Output the (x, y) coordinate of the center of the cell containing the given text.  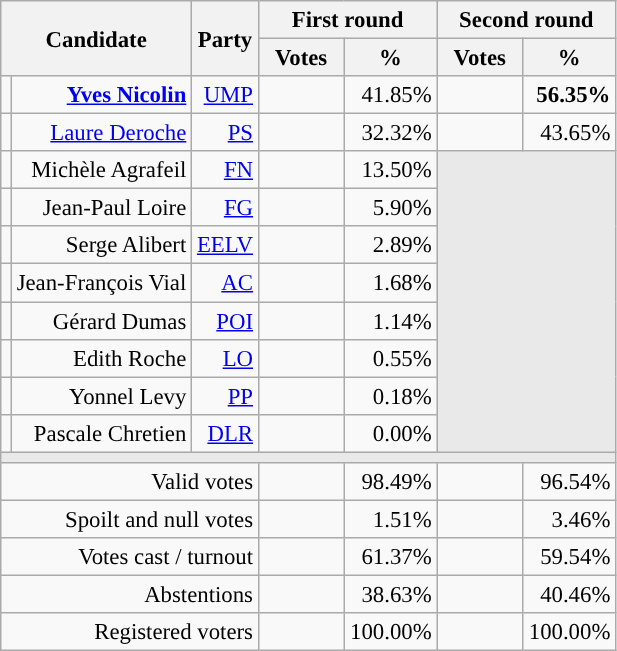
Valid votes (130, 482)
DLR (226, 433)
1.68% (390, 283)
Jean-François Vial (101, 283)
Yves Nicolin (101, 95)
Laure Deroche (101, 133)
Registered voters (130, 632)
1.14% (390, 321)
LO (226, 358)
AC (226, 283)
Serge Alibert (101, 245)
Jean-Paul Loire (101, 208)
40.46% (570, 594)
56.35% (570, 95)
13.50% (390, 170)
Spoilt and null votes (130, 519)
38.63% (390, 594)
0.18% (390, 396)
Yonnel Levy (101, 396)
FN (226, 170)
59.54% (570, 557)
1.51% (390, 519)
Second round (526, 20)
Party (226, 38)
61.37% (390, 557)
Edith Roche (101, 358)
Votes cast / turnout (130, 557)
Abstentions (130, 594)
UMP (226, 95)
PS (226, 133)
Pascale Chretien (101, 433)
0.55% (390, 358)
41.85% (390, 95)
Gérard Dumas (101, 321)
32.32% (390, 133)
3.46% (570, 519)
FG (226, 208)
Candidate (96, 38)
EELV (226, 245)
98.49% (390, 482)
0.00% (390, 433)
2.89% (390, 245)
5.90% (390, 208)
POI (226, 321)
PP (226, 396)
96.54% (570, 482)
43.65% (570, 133)
Michèle Agrafeil (101, 170)
First round (348, 20)
